Determine the (X, Y) coordinate at the center of the cell enclosing the given text.  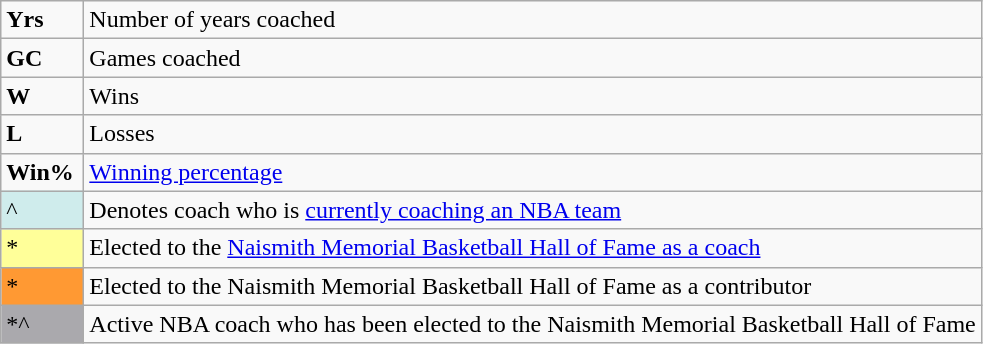
^ (42, 210)
W (42, 96)
GC (42, 58)
Denotes coach who is currently coaching an NBA team (532, 210)
Winning percentage (532, 172)
*^ (42, 324)
Wins (532, 96)
Games coached (532, 58)
L (42, 134)
Number of years coached (532, 20)
Win% (42, 172)
Elected to the Naismith Memorial Basketball Hall of Fame as a coach (532, 248)
Elected to the Naismith Memorial Basketball Hall of Fame as a contributor (532, 286)
Losses (532, 134)
Active NBA coach who has been elected to the Naismith Memorial Basketball Hall of Fame (532, 324)
Yrs (42, 20)
